Determine the (X, Y) coordinate at the center of the cell enclosing the given text.  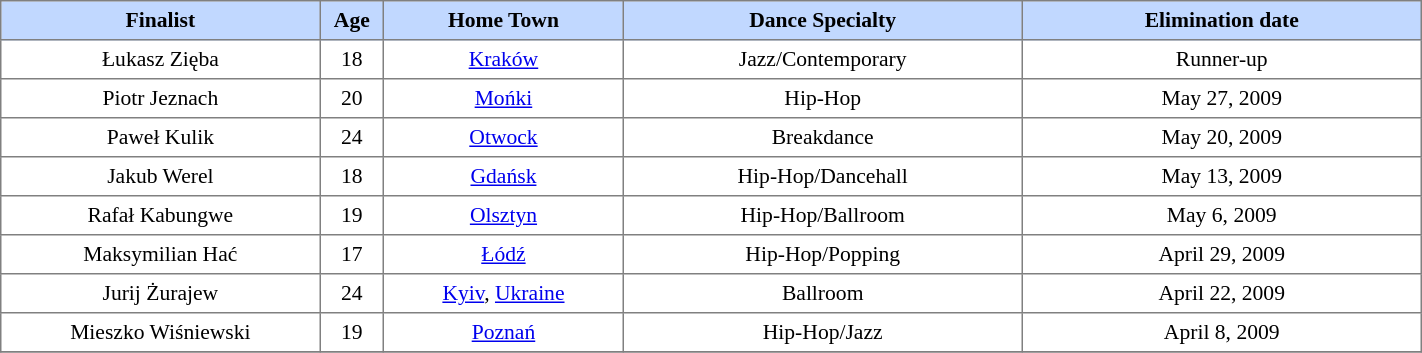
Mońki (504, 98)
Home Town (504, 20)
Breakdance (822, 138)
Dance Specialty (822, 20)
20 (352, 98)
Gdańsk (504, 176)
Jurij Żurajew (160, 294)
Maksymilian Hać (160, 254)
Olsztyn (504, 216)
Age (352, 20)
Kyiv, Ukraine (504, 294)
Rafał Kabungwe (160, 216)
Otwock (504, 138)
Hip-Hop/Ballroom (822, 216)
May 20, 2009 (1222, 138)
Paweł Kulik (160, 138)
Finalist (160, 20)
May 6, 2009 (1222, 216)
Ballroom (822, 294)
Hip-Hop (822, 98)
April 8, 2009 (1222, 332)
April 29, 2009 (1222, 254)
Piotr Jeznach (160, 98)
Łódź (504, 254)
Jazz/Contemporary (822, 60)
April 22, 2009 (1222, 294)
17 (352, 254)
May 27, 2009 (1222, 98)
Jakub Werel (160, 176)
Łukasz Zięba (160, 60)
Runner-up (1222, 60)
Poznań (504, 332)
Elimination date (1222, 20)
Hip-Hop/Popping (822, 254)
Mieszko Wiśniewski (160, 332)
Hip-Hop/Jazz (822, 332)
Kraków (504, 60)
Hip-Hop/Dancehall (822, 176)
May 13, 2009 (1222, 176)
